Scan for the cell matching the given text and deliver its [X, Y] coordinate at center. 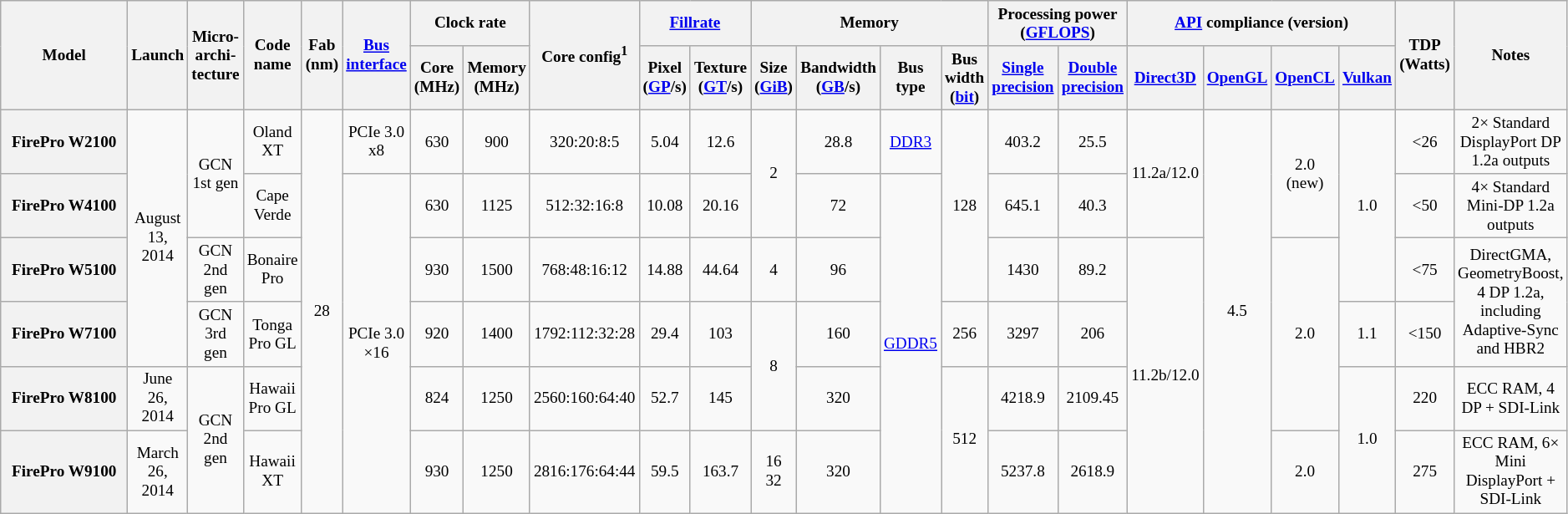
145 [720, 398]
Notes [1511, 55]
FirePro W7100 [64, 334]
1.1 [1367, 334]
Hawaii Pro GL [272, 398]
OpenGL [1237, 79]
1430 [1022, 271]
52.7 [665, 398]
PCIe 3.0 x8 [377, 142]
OpenCL [1305, 79]
PCIe 3.0 ×16 [377, 344]
28.8 [839, 142]
Single precision [1022, 79]
4× Standard Mini-DP 1.2a outputs [1511, 206]
DDR3 [911, 142]
Fab (nm) [322, 55]
10.08 [665, 206]
128 [965, 206]
Launch [158, 55]
11.2b/12.0 [1166, 376]
Memory [870, 23]
3297 [1022, 334]
August 13, 2014 [158, 237]
206 [1093, 334]
Texture (GT/s) [720, 79]
275 [1425, 471]
256 [965, 334]
28 [322, 311]
<75 [1425, 271]
163.7 [720, 471]
824 [437, 398]
4.5 [1237, 311]
Code name [272, 55]
96 [839, 271]
1400 [497, 334]
FirePro W4100 [64, 206]
5.04 [665, 142]
Clock rate [469, 23]
June 26, 2014 [158, 398]
Hawaii XT [272, 471]
1632 [774, 471]
768:48:16:12 [585, 271]
Processing power(GFLOPS) [1058, 23]
ECC RAM, 6× Mini DisplayPort + SDI-Link [1511, 471]
40.3 [1093, 206]
5237.8 [1022, 471]
1792:112:32:28 [585, 334]
FirePro W2100 [64, 142]
Model [64, 55]
Core (MHz) [437, 79]
DirectGMA, GeometryBoost, 4 DP 1.2a, including Adaptive-Sync and HBR2 [1511, 303]
160 [839, 334]
89.2 [1093, 271]
12.6 [720, 142]
103 [720, 334]
403.2 [1022, 142]
900 [497, 142]
March 26, 2014 [158, 471]
20.16 [720, 206]
2816:176:64:44 [585, 471]
2560:160:64:40 [585, 398]
<26 [1425, 142]
Core config1 [585, 55]
1500 [497, 271]
Double precision [1093, 79]
4 [774, 271]
FirePro W9100 [64, 471]
1125 [497, 206]
Bandwidth (GB/s) [839, 79]
Pixel (GP/s) [665, 79]
FirePro W5100 [64, 271]
<150 [1425, 334]
14.88 [665, 271]
512 [965, 440]
645.1 [1022, 206]
512:32:16:8 [585, 206]
25.5 [1093, 142]
8 [774, 366]
2.0 (new) [1305, 174]
920 [437, 334]
Micro-archi-tecture [216, 55]
Vulkan [1367, 79]
Size (GiB) [774, 79]
2109.45 [1093, 398]
2 [774, 174]
Tonga Pro GL [272, 334]
GCN 1st gen [216, 174]
GCN 3rd gen [216, 334]
Bonaire Pro [272, 271]
API compliance (version) [1261, 23]
ECC RAM, 4 DP + SDI-Link [1511, 398]
72 [839, 206]
44.64 [720, 271]
59.5 [665, 471]
Bus type [911, 79]
Memory (MHz) [497, 79]
29.4 [665, 334]
Oland XT [272, 142]
Cape Verde [272, 206]
220 [1425, 398]
FirePro W8100 [64, 398]
11.2a/12.0 [1166, 174]
2× Standard DisplayPort DP 1.2a outputs [1511, 142]
Bus interface [377, 55]
Fillrate [695, 23]
Direct3D [1166, 79]
Bus width (bit) [965, 79]
GDDR5 [911, 344]
4218.9 [1022, 398]
320:20:8:5 [585, 142]
2618.9 [1093, 471]
TDP (Watts) [1425, 55]
<50 [1425, 206]
